Scan for the cell matching the given text and deliver its [x, y] coordinate at center. 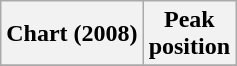
Chart (2008) [72, 34]
Peakposition [189, 34]
